From the cell containing the given text, extract its center point as (x, y) coordinate. 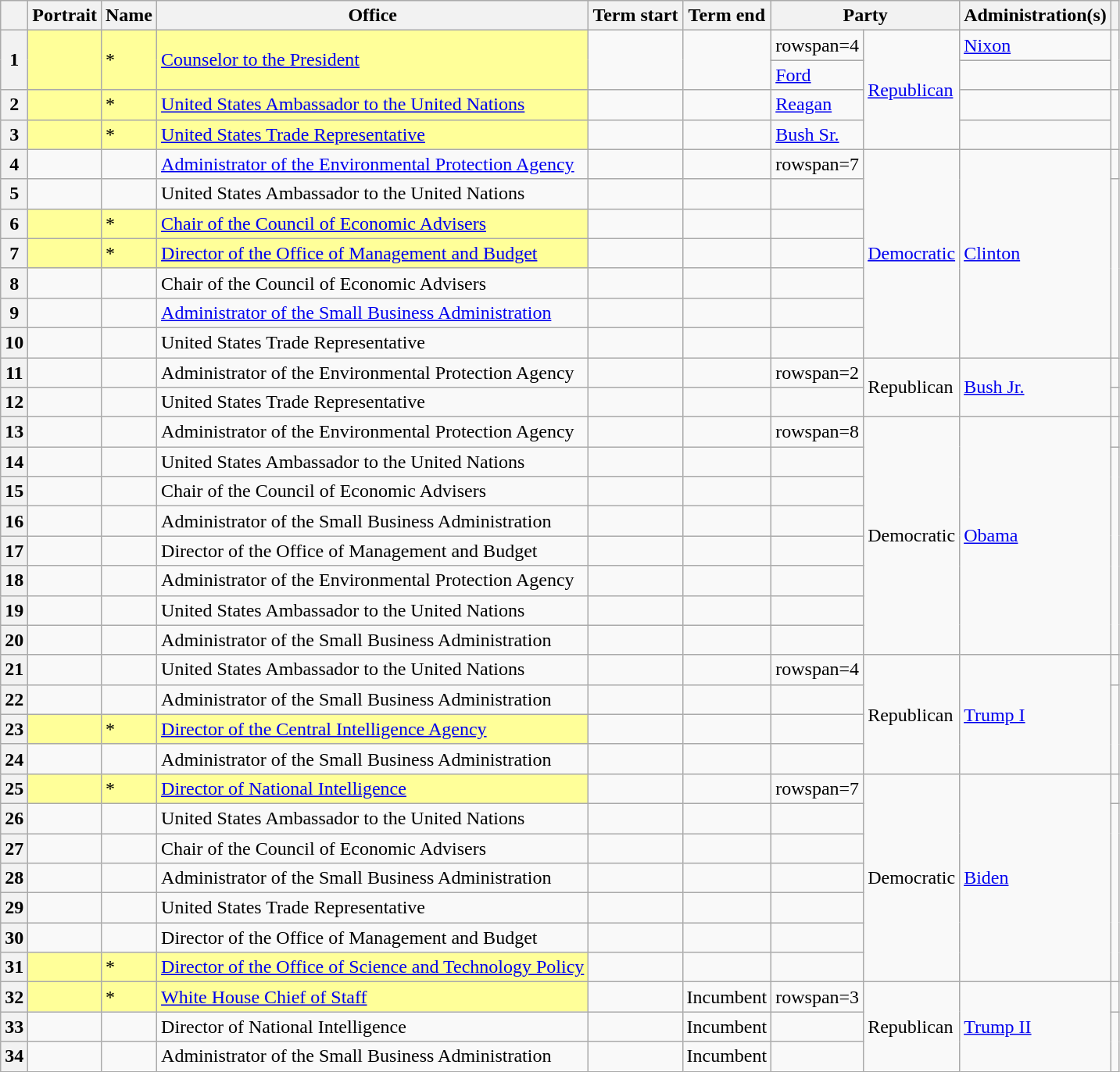
Trump I (1036, 714)
rowspan=8 (818, 432)
18 (14, 581)
Party (866, 16)
25 (14, 788)
23 (14, 729)
14 (14, 462)
Nixon (1036, 45)
Portrait (65, 16)
24 (14, 759)
12 (14, 402)
3 (14, 134)
Reagan (818, 105)
29 (14, 908)
White House Chief of Staff (373, 997)
Bush Jr. (1036, 388)
28 (14, 878)
15 (14, 491)
Term start (635, 16)
26 (14, 818)
Biden (1036, 877)
4 (14, 164)
Counselor to the President (373, 60)
6 (14, 223)
27 (14, 848)
rowspan=3 (818, 997)
20 (14, 640)
Office (373, 16)
Clinton (1036, 253)
11 (14, 373)
Administration(s) (1036, 16)
5 (14, 194)
13 (14, 432)
30 (14, 938)
Name (128, 16)
2 (14, 105)
22 (14, 699)
Trump II (1036, 1027)
Director of the Central Intelligence Agency (373, 729)
10 (14, 342)
8 (14, 283)
Bush Sr. (818, 134)
9 (14, 313)
31 (14, 967)
Ford (818, 75)
19 (14, 610)
Term end (727, 16)
21 (14, 670)
34 (14, 1056)
7 (14, 253)
16 (14, 521)
17 (14, 551)
rowspan=2 (818, 373)
1 (14, 60)
Obama (1036, 536)
Director of the Office of Science and Technology Policy (373, 967)
33 (14, 1027)
32 (14, 997)
